Detect which cell encompasses the target text, then output its (x, y) center coordinate. 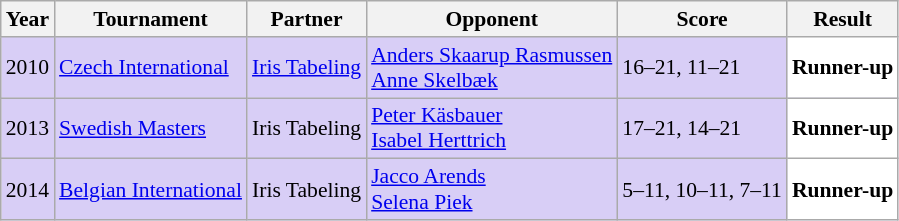
Year (28, 19)
2013 (28, 128)
Belgian International (150, 190)
Tournament (150, 19)
2010 (28, 68)
Anders Skaarup Rasmussen Anne Skelbæk (492, 68)
Result (842, 19)
Jacco Arends Selena Piek (492, 190)
16–21, 11–21 (702, 68)
2014 (28, 190)
Peter Käsbauer Isabel Herttrich (492, 128)
Czech International (150, 68)
5–11, 10–11, 7–11 (702, 190)
Opponent (492, 19)
17–21, 14–21 (702, 128)
Partner (306, 19)
Swedish Masters (150, 128)
Score (702, 19)
